Return [x, y] of the center of cell containing provided text 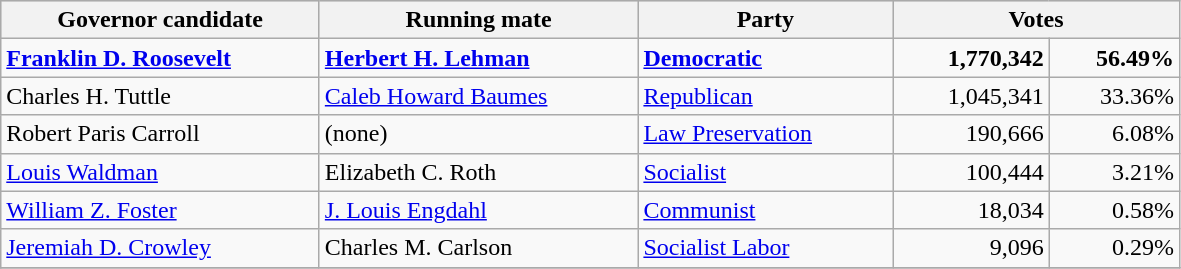
0.58% [1114, 210]
9,096 [971, 248]
0.29% [1114, 248]
Charles M. Carlson [478, 248]
56.49% [1114, 58]
100,444 [971, 172]
Socialist Labor [766, 248]
1,045,341 [971, 96]
Herbert H. Lehman [478, 58]
Republican [766, 96]
Votes [1036, 20]
Law Preservation [766, 134]
(none) [478, 134]
33.36% [1114, 96]
Socialist [766, 172]
Charles H. Tuttle [160, 96]
Communist [766, 210]
William Z. Foster [160, 210]
Party [766, 20]
Jeremiah D. Crowley [160, 248]
Democratic [766, 58]
18,034 [971, 210]
1,770,342 [971, 58]
Franklin D. Roosevelt [160, 58]
J. Louis Engdahl [478, 210]
Governor candidate [160, 20]
Robert Paris Carroll [160, 134]
190,666 [971, 134]
6.08% [1114, 134]
Running mate [478, 20]
Elizabeth C. Roth [478, 172]
3.21% [1114, 172]
Caleb Howard Baumes [478, 96]
Louis Waldman [160, 172]
